Provide the [x, y] coordinate of the cell's center where the given text is located.  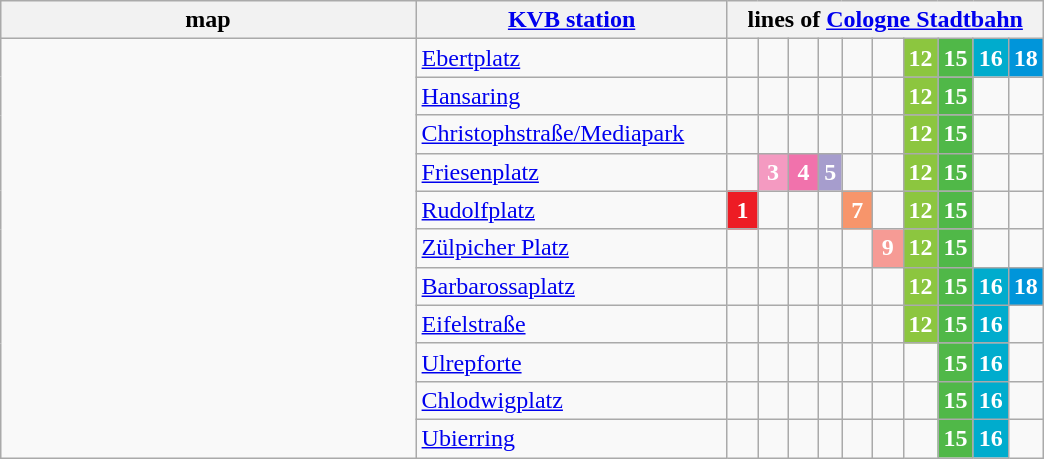
map [208, 20]
lines of Cologne Stadtbahn [885, 20]
Zülpicher Platz [572, 248]
7 [858, 210]
Barbarossaplatz [572, 286]
Friesenplatz [572, 172]
5 [830, 172]
9 [888, 248]
KVB station [572, 20]
Chlodwigplatz [572, 400]
Ubierring [572, 438]
Hansaring [572, 96]
3 [774, 172]
1 [742, 210]
4 [804, 172]
Ulrepforte [572, 362]
Christophstraße/Mediapark [572, 134]
Rudolfplatz [572, 210]
Ebertplatz [572, 58]
Eifelstraße [572, 324]
